Pinpoint the cell where the given text exists, returning its (X, Y) midpoint coordinate. 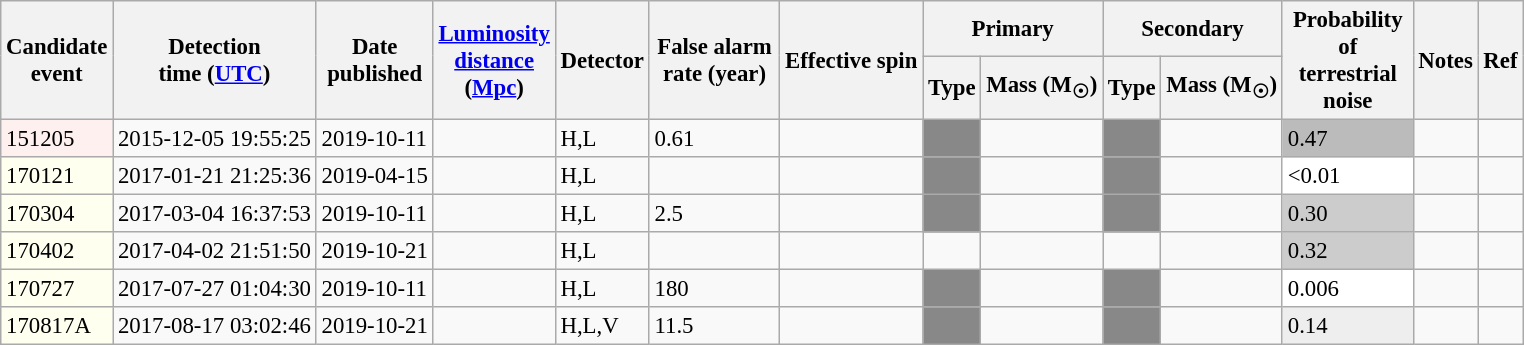
Probability of terrestrial noise (1348, 60)
False alarmrate (year) (714, 60)
2017-03-04 16:37:53 (215, 214)
2017-01-21 21:25:36 (215, 176)
Secondary (1193, 28)
180 (714, 289)
Candidateevent (57, 60)
0.61 (714, 139)
2019-04-15 (374, 176)
2017-07-27 01:04:30 (215, 289)
170304 (57, 214)
0.006 (1348, 289)
170121 (57, 176)
0.30 (1348, 214)
Detectiontime (UTC) (215, 60)
Ref (1500, 60)
0.32 (1348, 251)
Effective spin (852, 60)
0.47 (1348, 139)
2015-12-05 19:55:25 (215, 139)
170402 (57, 251)
Detector (602, 60)
170727 (57, 289)
<0.01 (1348, 176)
Luminositydistance(Mpc) (494, 60)
2019-10-21 (374, 251)
Primary (1013, 28)
151205 (57, 139)
2017-04-02 21:51:50 (215, 251)
Datepublished (374, 60)
Notes (1446, 60)
2.5 (714, 214)
